Scan for the cell matching the given text and deliver its (x, y) coordinate at center. 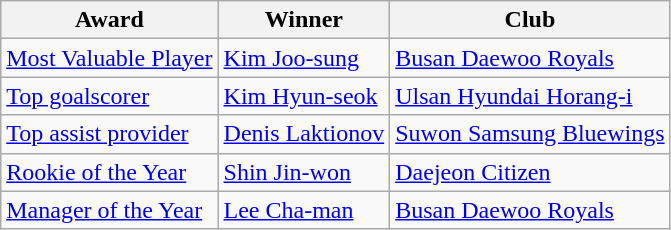
Kim Hyun-seok (304, 96)
Kim Joo-sung (304, 58)
Most Valuable Player (110, 58)
Denis Laktionov (304, 134)
Club (530, 20)
Winner (304, 20)
Award (110, 20)
Shin Jin-won (304, 172)
Daejeon Citizen (530, 172)
Ulsan Hyundai Horang-i (530, 96)
Top goalscorer (110, 96)
Top assist provider (110, 134)
Manager of the Year (110, 210)
Lee Cha-man (304, 210)
Rookie of the Year (110, 172)
Suwon Samsung Bluewings (530, 134)
